Identify which cell holds the provided text, then report its [x, y] central coordinate. 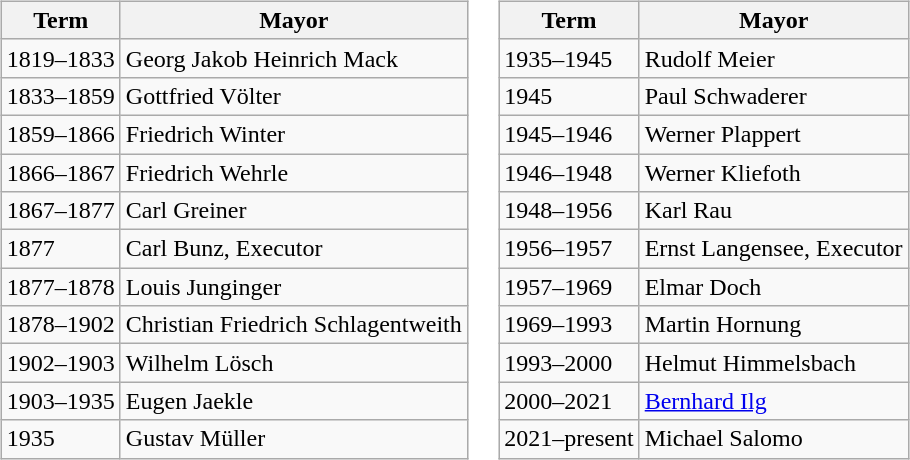
Werner Kliefoth [774, 173]
1866–1867 [60, 173]
Gustav Müller [294, 439]
Werner Plappert [774, 134]
1945–1946 [569, 134]
1859–1866 [60, 134]
1948–1956 [569, 211]
Bernhard Ilg [774, 401]
2000–2021 [569, 401]
Friedrich Winter [294, 134]
1969–1993 [569, 325]
Martin Hornung [774, 325]
1902–1903 [60, 363]
Louis Junginger [294, 287]
Gottfried Völter [294, 96]
Carl Greiner [294, 211]
1833–1859 [60, 96]
1877–1878 [60, 287]
1867–1877 [60, 211]
1993–2000 [569, 363]
Karl Rau [774, 211]
1957–1969 [569, 287]
Paul Schwaderer [774, 96]
1903–1935 [60, 401]
Ernst Langensee, Executor [774, 249]
Wilhelm Lösch [294, 363]
Christian Friedrich Schlagentweith [294, 325]
Rudolf Meier [774, 58]
1935–1945 [569, 58]
Carl Bunz, Executor [294, 249]
1878–1902 [60, 325]
Helmut Himmelsbach [774, 363]
Eugen Jaekle [294, 401]
1877 [60, 249]
2021–present [569, 439]
1935 [60, 439]
Georg Jakob Heinrich Mack [294, 58]
1945 [569, 96]
Michael Salomo [774, 439]
1946–1948 [569, 173]
1956–1957 [569, 249]
Friedrich Wehrle [294, 173]
Elmar Doch [774, 287]
1819–1833 [60, 58]
